Scan for the cell matching the given text and deliver its [X, Y] coordinate at center. 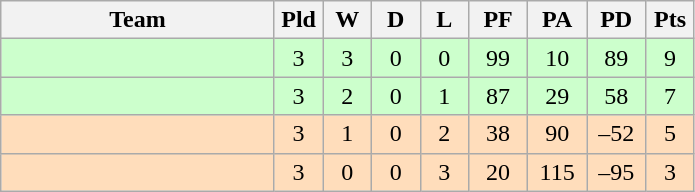
89 [616, 58]
38 [498, 134]
Pld [298, 20]
20 [498, 172]
D [396, 20]
5 [670, 134]
58 [616, 96]
–52 [616, 134]
–95 [616, 172]
L [444, 20]
9 [670, 58]
Team [138, 20]
Pts [670, 20]
29 [558, 96]
10 [558, 58]
90 [558, 134]
7 [670, 96]
PF [498, 20]
87 [498, 96]
PA [558, 20]
PD [616, 20]
W [348, 20]
115 [558, 172]
99 [498, 58]
